Return the (x, y) coordinate for the center point of the cell that contains the specified text.  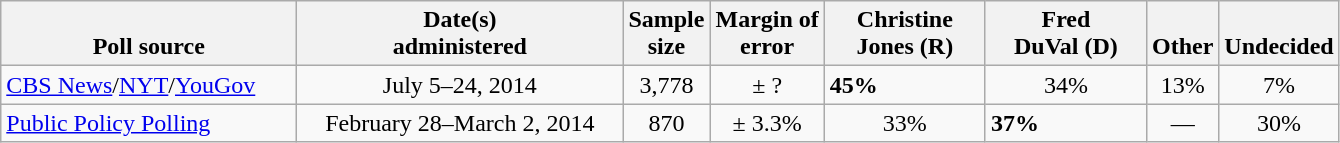
CBS News/NYT/YouGov (149, 85)
13% (1182, 85)
— (1182, 123)
Undecided (1279, 34)
34% (1066, 85)
Margin oferror (767, 34)
870 (666, 123)
3,778 (666, 85)
± ? (767, 85)
Samplesize (666, 34)
30% (1279, 123)
Poll source (149, 34)
July 5–24, 2014 (460, 85)
FredDuVal (D) (1066, 34)
February 28–March 2, 2014 (460, 123)
ChristineJones (R) (904, 34)
45% (904, 85)
Date(s)administered (460, 34)
7% (1279, 85)
Other (1182, 34)
33% (904, 123)
37% (1066, 123)
Public Policy Polling (149, 123)
± 3.3% (767, 123)
